Provide the [x, y] coordinate of the cell's center where the given text is located.  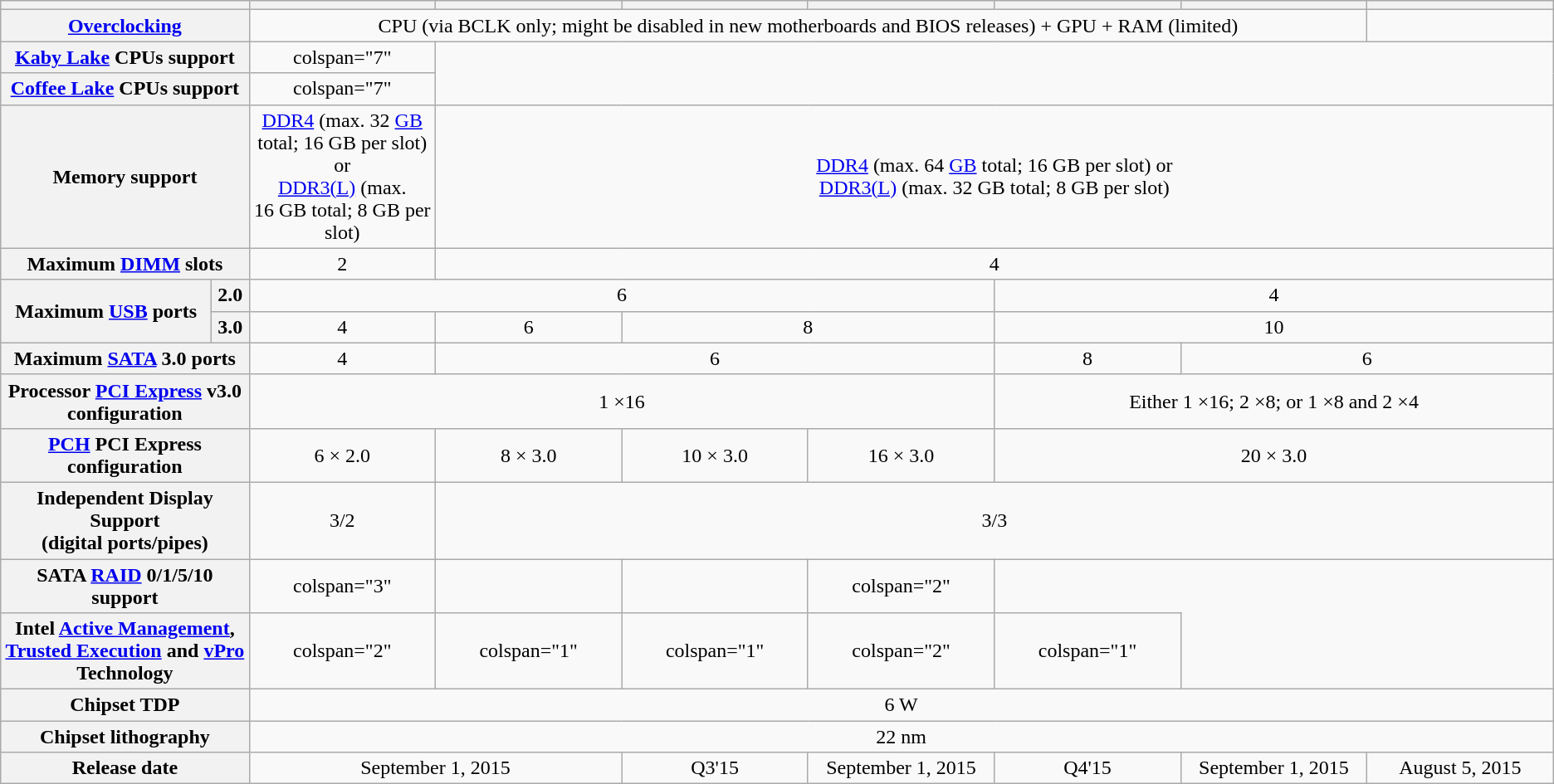
Release date [125, 768]
Either 1 ×16; 2 ×8; or 1 ×8 and 2 ×4 [1273, 402]
colspan="3" [342, 586]
6 × 2.0 [342, 455]
SATA RAID 0/1/5/10 support [125, 586]
6 W [902, 705]
August 5, 2015 [1461, 768]
3/3 [994, 520]
Maximum USB ports [106, 311]
Processor PCI Express v3.0 configuration [125, 402]
Chipset lithography [125, 737]
Q4'15 [1087, 768]
8 × 3.0 [528, 455]
PCH PCI Express configuration [125, 455]
2.0 [231, 295]
Intel Active Management, Trusted Execution and vPro Technology [125, 651]
20 × 3.0 [1273, 455]
Q3'15 [715, 768]
3.0 [231, 327]
2 [342, 264]
DDR4 (max. 32 GB total; 16 GB per slot) orDDR3(L) (max. 16 GB total; 8 GB per slot) [342, 176]
22 nm [902, 737]
3/2 [342, 520]
Overclocking [125, 26]
Coffee Lake CPUs support [125, 89]
Maximum SATA 3.0 ports [125, 358]
1 ×16 [622, 402]
Independent Display Support(digital ports/pipes) [125, 520]
DDR4 (max. 64 GB total; 16 GB per slot) orDDR3(L) (max. 32 GB total; 8 GB per slot) [994, 176]
Maximum DIMM slots [125, 264]
10 × 3.0 [715, 455]
Kaby Lake CPUs support [125, 57]
10 [1273, 327]
CPU (via BCLK only; might be disabled in new motherboards and BIOS releases) + GPU + RAM (limited) [809, 26]
16 × 3.0 [901, 455]
Chipset TDP [125, 705]
Memory support [125, 176]
